Output the [x, y] coordinate of the center of the cell containing the given text.  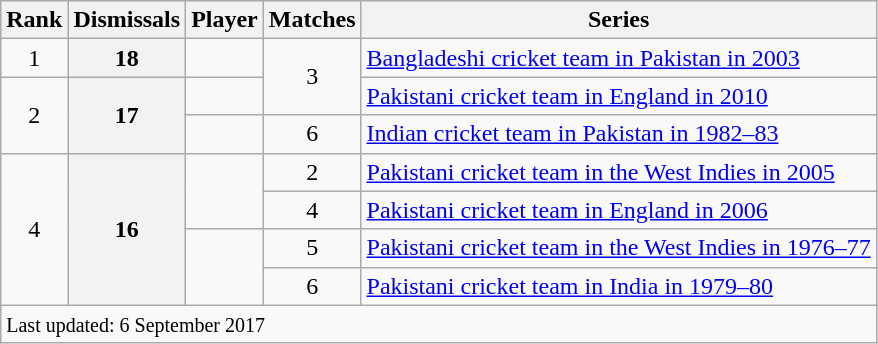
Pakistani cricket team in England in 2010 [618, 96]
3 [312, 77]
Bangladeshi cricket team in Pakistan in 2003 [618, 58]
Indian cricket team in Pakistan in 1982–83 [618, 134]
17 [127, 115]
Matches [312, 20]
Pakistani cricket team in the West Indies in 1976–77 [618, 248]
1 [34, 58]
18 [127, 58]
Series [618, 20]
Pakistani cricket team in India in 1979–80 [618, 286]
Player [225, 20]
Dismissals [127, 20]
Rank [34, 20]
Pakistani cricket team in England in 2006 [618, 210]
Last updated: 6 September 2017 [439, 324]
5 [312, 248]
Pakistani cricket team in the West Indies in 2005 [618, 172]
16 [127, 229]
